Pinpoint the cell where the given text exists, returning its (X, Y) midpoint coordinate. 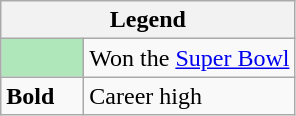
Bold (42, 96)
Won the Super Bowl (190, 58)
Legend (148, 20)
Career high (190, 96)
